Extract the [X, Y] coordinate from the center of the cell holding the provided text.  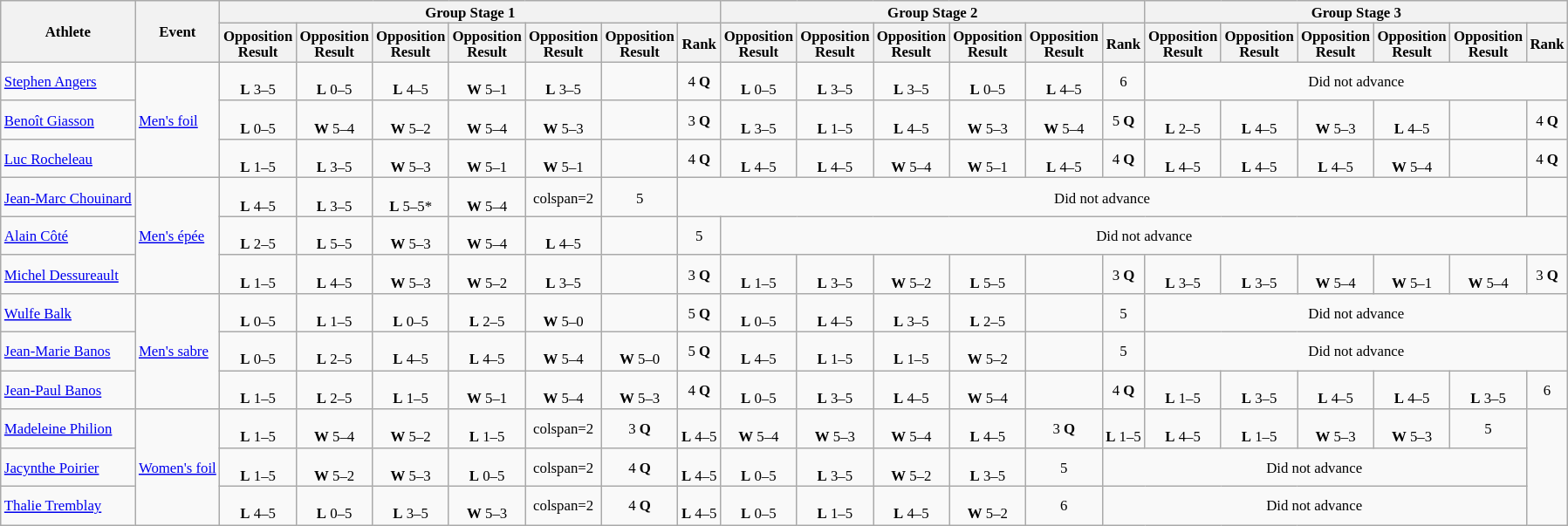
Jean-Marc Chouinard [68, 197]
Stephen Angers [68, 81]
Athlete [68, 31]
Alain Côté [68, 236]
Benoît Giasson [68, 120]
Jean-Marie Banos [68, 352]
Men's épée [178, 236]
Luc Rocheleau [68, 159]
Jacynthe Poirier [68, 467]
Thalie Tremblay [68, 506]
Group Stage 1 [470, 12]
Men's foil [178, 120]
Madeleine Philion [68, 428]
L 5–5* [410, 197]
Women's foil [178, 468]
Michel Dessureault [68, 274]
Men's sabre [178, 352]
Wulfe Balk [68, 313]
Group Stage 2 [933, 12]
Event [178, 31]
Jean-Paul Banos [68, 390]
Group Stage 3 [1356, 12]
